Identify which cell holds the provided text, then report its (x, y) central coordinate. 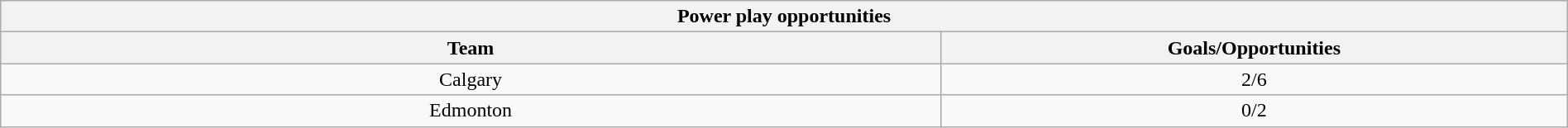
Goals/Opportunities (1254, 48)
Edmonton (471, 111)
2/6 (1254, 79)
Power play opportunities (784, 17)
0/2 (1254, 111)
Team (471, 48)
Calgary (471, 79)
